Extract the (x, y) coordinate from the center of the cell holding the provided text.  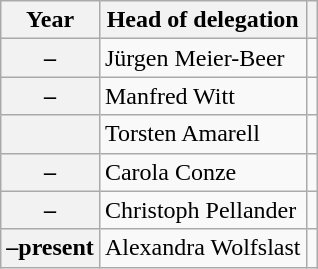
Year (50, 20)
Head of delegation (202, 20)
Jürgen Meier-Beer (202, 58)
Manfred Witt (202, 96)
Alexandra Wolfslast (202, 248)
Torsten Amarell (202, 134)
Carola Conze (202, 172)
–present (50, 248)
Christoph Pellander (202, 210)
